Extract the (x, y) coordinate from the center of the cell holding the provided text.  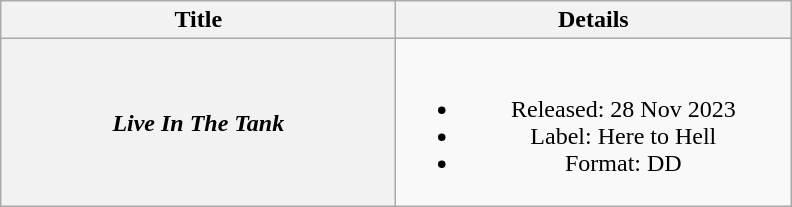
Released: 28 Nov 2023 Label: Here to Hell Format: DD (594, 122)
Live In The Tank (198, 122)
Details (594, 20)
Title (198, 20)
